Identify which cell holds the provided text, then report its (X, Y) central coordinate. 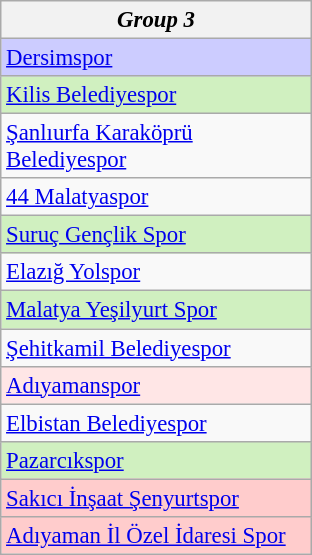
44 Malatyaspor (156, 197)
Adıyaman İl Özel İdaresi Spor (156, 536)
Adıyamanspor (156, 385)
Kilis Belediyespor (156, 95)
Şanlıurfa Karaköprü Belediyespor (156, 146)
Malatya Yeşilyurt Spor (156, 310)
Suruç Gençlik Spor (156, 235)
Pazarcıkspor (156, 460)
Elbistan Belediyespor (156, 423)
Şehitkamil Belediyespor (156, 348)
Group 3 (156, 20)
Elazığ Yolspor (156, 273)
Sakıcı İnşaat Şenyurtspor (156, 498)
Dersimspor (156, 58)
